Scan for the cell matching the given text and deliver its [x, y] coordinate at center. 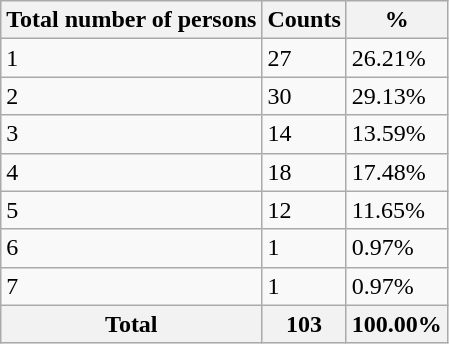
Counts [304, 20]
26.21% [396, 58]
5 [132, 210]
12 [304, 210]
14 [304, 134]
27 [304, 58]
30 [304, 96]
Total [132, 324]
6 [132, 248]
103 [304, 324]
2 [132, 96]
18 [304, 172]
Total number of persons [132, 20]
% [396, 20]
17.48% [396, 172]
4 [132, 172]
100.00% [396, 324]
3 [132, 134]
11.65% [396, 210]
7 [132, 286]
13.59% [396, 134]
29.13% [396, 96]
